Determine the (x, y) coordinate at the center of the cell enclosing the given text.  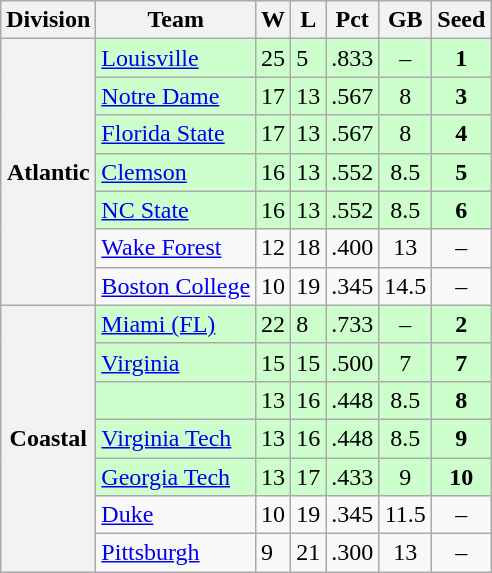
Atlantic (48, 172)
Team (176, 20)
1 (462, 58)
14.5 (406, 286)
GB (406, 20)
.433 (352, 477)
3 (462, 96)
Pct (352, 20)
22 (274, 324)
.833 (352, 58)
2 (462, 324)
21 (308, 553)
Pittsburgh (176, 553)
NC State (176, 210)
.400 (352, 248)
Duke (176, 515)
6 (462, 210)
.500 (352, 362)
.733 (352, 324)
Florida State (176, 134)
Georgia Tech (176, 477)
Coastal (48, 438)
18 (308, 248)
Louisville (176, 58)
Virginia Tech (176, 438)
12 (274, 248)
L (308, 20)
Division (48, 20)
25 (274, 58)
Clemson (176, 172)
Virginia (176, 362)
Seed (462, 20)
11.5 (406, 515)
Wake Forest (176, 248)
Boston College (176, 286)
.300 (352, 553)
Miami (FL) (176, 324)
Notre Dame (176, 96)
4 (462, 134)
W (274, 20)
